For the text-containing cell, return its midpoint in (x, y) coordinate format. 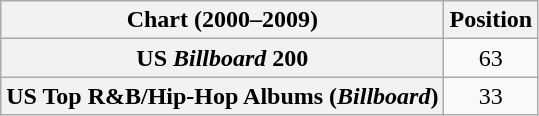
33 (491, 96)
63 (491, 58)
US Billboard 200 (222, 58)
Chart (2000–2009) (222, 20)
Position (491, 20)
US Top R&B/Hip-Hop Albums (Billboard) (222, 96)
